Capture the cell that displays the provided text and extract its [X, Y] central coordinate. 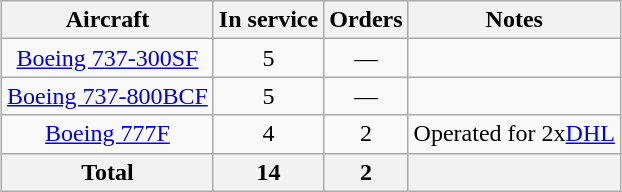
4 [268, 134]
Boeing 777F [108, 134]
Operated for 2xDHL [514, 134]
Boeing 737-300SF [108, 58]
14 [268, 172]
Boeing 737-800BCF [108, 96]
Total [108, 172]
Aircraft [108, 20]
Orders [366, 20]
In service [268, 20]
Notes [514, 20]
